Identify which cell holds the provided text, then report its [X, Y] central coordinate. 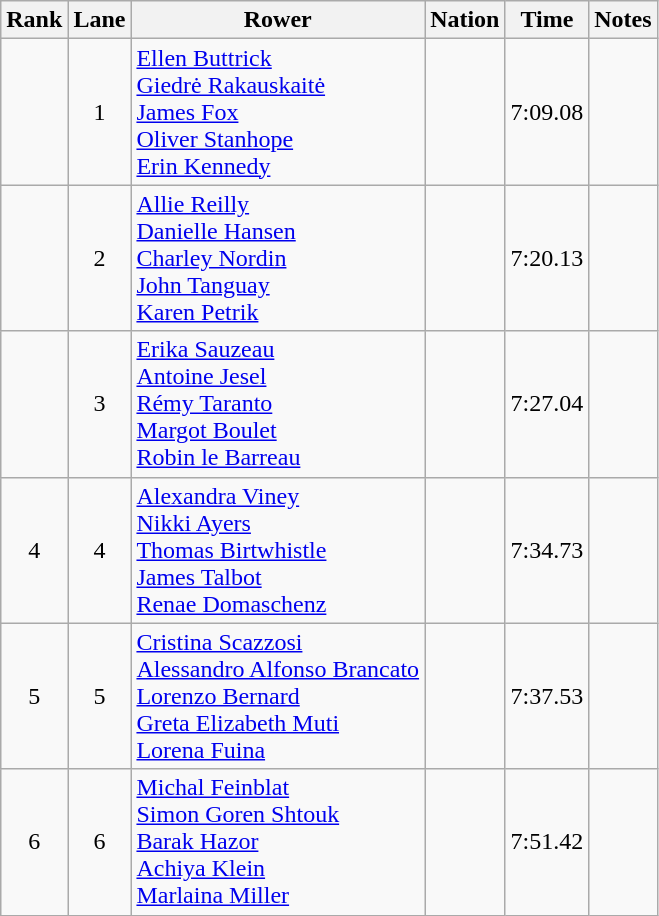
Erika SauzeauAntoine JeselRémy TarantoMargot BouletRobin le Barreau [278, 404]
Ellen ButtrickGiedrė RakauskaitėJames FoxOliver StanhopeErin Kennedy [278, 112]
Notes [623, 20]
7:27.04 [547, 404]
7:20.13 [547, 258]
2 [100, 258]
7:51.42 [547, 842]
Time [547, 20]
Allie ReillyDanielle HansenCharley NordinJohn TanguayKaren Petrik [278, 258]
Alexandra VineyNikki AyersThomas BirtwhistleJames TalbotRenae Domaschenz [278, 550]
Cristina ScazzosiAlessandro Alfonso BrancatoLorenzo BernardGreta Elizabeth MutiLorena Fuina [278, 696]
7:34.73 [547, 550]
Rank [34, 20]
Nation [465, 20]
Rower [278, 20]
7:37.53 [547, 696]
3 [100, 404]
7:09.08 [547, 112]
1 [100, 112]
Michal FeinblatSimon Goren ShtoukBarak HazorAchiya KleinMarlaina Miller [278, 842]
Lane [100, 20]
